From the cell containing the given text, extract its center point as (x, y) coordinate. 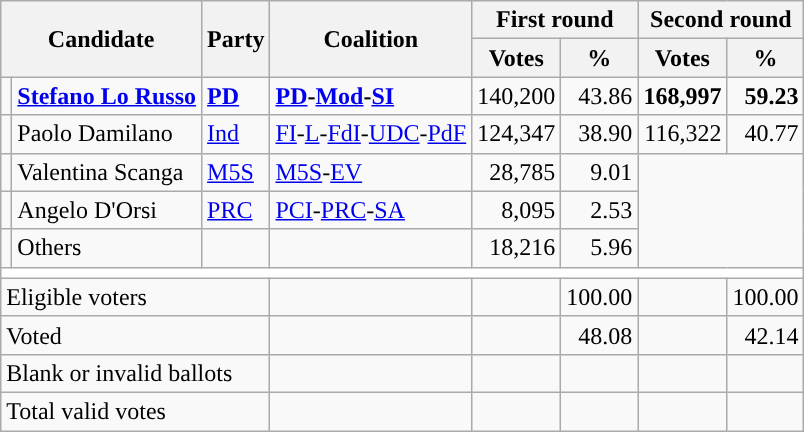
28,785 (516, 172)
9.01 (600, 172)
18,216 (516, 248)
42.14 (766, 335)
Party (236, 39)
2.53 (600, 210)
Coalition (371, 39)
8,095 (516, 210)
Candidate (102, 39)
116,322 (682, 134)
Valentina Scanga (107, 172)
Eligible voters (136, 297)
5.96 (600, 248)
Paolo Damilano (107, 134)
PRC (236, 210)
First round (555, 20)
59.23 (766, 96)
M5S (236, 172)
48.08 (600, 335)
40.77 (766, 134)
Ind (236, 134)
Blank or invalid ballots (136, 373)
Second round (721, 20)
PD-Mod-SI (371, 96)
Stefano Lo Russo (107, 96)
Total valid votes (136, 411)
M5S-EV (371, 172)
140,200 (516, 96)
Voted (136, 335)
Angelo D'Orsi (107, 210)
168,997 (682, 96)
PD (236, 96)
FI-L-FdI-UDC-PdF (371, 134)
124,347 (516, 134)
43.86 (600, 96)
PCI-PRC-SA (371, 210)
Others (107, 248)
38.90 (600, 134)
